Capture the cell that displays the provided text and extract its (x, y) central coordinate. 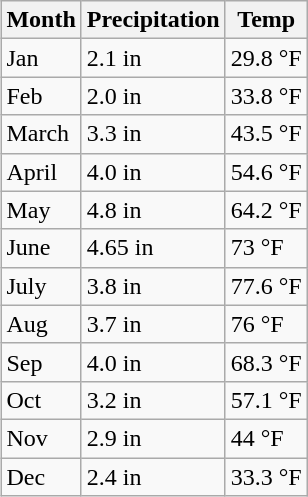
April (41, 172)
2.1 in (153, 58)
Jan (41, 58)
76 °F (266, 324)
July (41, 286)
57.1 °F (266, 400)
2.4 in (153, 477)
44 °F (266, 438)
Sep (41, 362)
2.0 in (153, 96)
3.3 in (153, 134)
4.8 in (153, 210)
Feb (41, 96)
Oct (41, 400)
73 °F (266, 248)
June (41, 248)
Precipitation (153, 20)
29.8 °F (266, 58)
33.3 °F (266, 477)
77.6 °F (266, 286)
43.5 °F (266, 134)
2.9 in (153, 438)
3.8 in (153, 286)
Temp (266, 20)
3.2 in (153, 400)
33.8 °F (266, 96)
Month (41, 20)
May (41, 210)
54.6 °F (266, 172)
March (41, 134)
Aug (41, 324)
68.3 °F (266, 362)
3.7 in (153, 324)
Dec (41, 477)
Nov (41, 438)
4.65 in (153, 248)
64.2 °F (266, 210)
